Capture the cell that displays the provided text and extract its (X, Y) central coordinate. 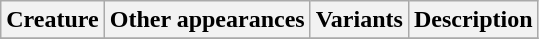
Other appearances (207, 20)
Variants (359, 20)
Description (473, 20)
Creature (52, 20)
